Pinpoint the cell where the given text exists, returning its (x, y) midpoint coordinate. 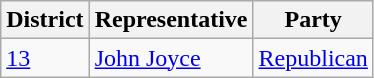
Representative (171, 20)
13 (45, 58)
Republican (313, 58)
John Joyce (171, 58)
District (45, 20)
Party (313, 20)
